Return the (X, Y) coordinate for the center point of the cell that contains the specified text.  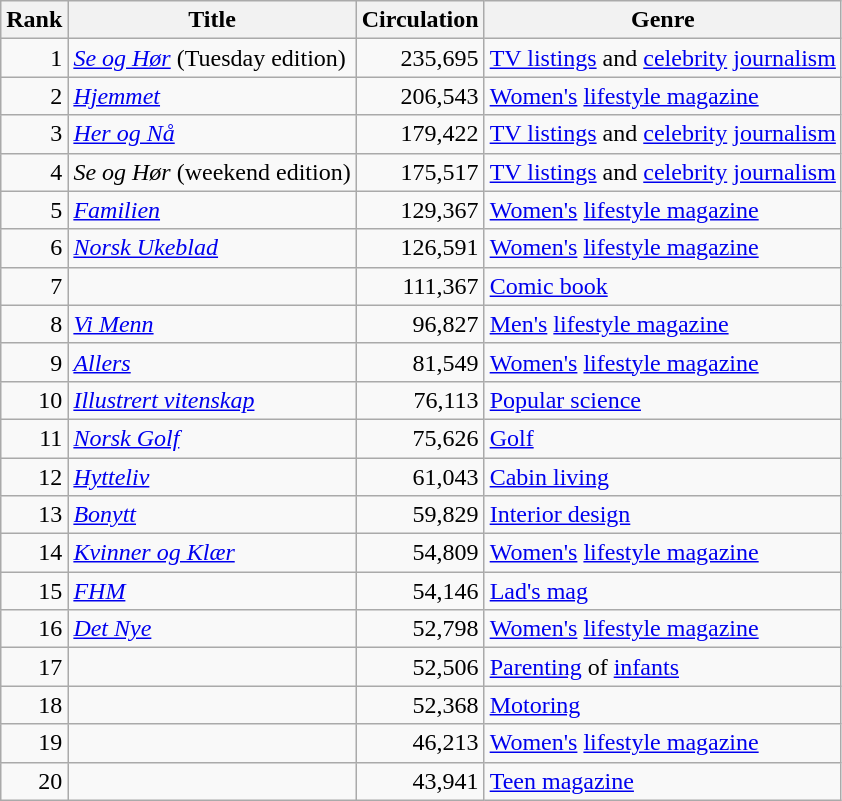
FHM (212, 591)
Lad's mag (662, 591)
Teen magazine (662, 781)
54,146 (420, 591)
Her og Nå (212, 134)
75,626 (420, 438)
Se og Hør (weekend edition) (212, 172)
Popular science (662, 400)
Illustrert vitenskap (212, 400)
179,422 (420, 134)
Parenting of infants (662, 667)
15 (34, 591)
81,549 (420, 362)
Title (212, 20)
Golf (662, 438)
175,517 (420, 172)
7 (34, 286)
Men's lifestyle magazine (662, 324)
61,043 (420, 477)
52,798 (420, 629)
Genre (662, 20)
52,506 (420, 667)
Familien (212, 210)
16 (34, 629)
11 (34, 438)
13 (34, 515)
Vi Menn (212, 324)
235,695 (420, 58)
19 (34, 743)
18 (34, 705)
10 (34, 400)
Motoring (662, 705)
126,591 (420, 248)
Hytteliv (212, 477)
52,368 (420, 705)
46,213 (420, 743)
6 (34, 248)
8 (34, 324)
Se og Hør (Tuesday edition) (212, 58)
Cabin living (662, 477)
Rank (34, 20)
129,367 (420, 210)
20 (34, 781)
12 (34, 477)
111,367 (420, 286)
Comic book (662, 286)
Allers (212, 362)
Det Nye (212, 629)
14 (34, 553)
1 (34, 58)
96,827 (420, 324)
Norsk Ukeblad (212, 248)
43,941 (420, 781)
Bonytt (212, 515)
76,113 (420, 400)
54,809 (420, 553)
3 (34, 134)
59,829 (420, 515)
4 (34, 172)
Kvinner og Klær (212, 553)
5 (34, 210)
Circulation (420, 20)
Hjemmet (212, 96)
2 (34, 96)
Interior design (662, 515)
Norsk Golf (212, 438)
206,543 (420, 96)
9 (34, 362)
17 (34, 667)
